Find where the given text appears and provide that cell's center as (x, y) coordinate. 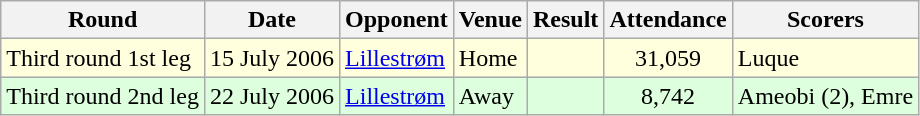
31,059 (668, 58)
Third round 1st leg (103, 58)
Attendance (668, 20)
Ameobi (2), Emre (825, 96)
Scorers (825, 20)
8,742 (668, 96)
15 July 2006 (272, 58)
Date (272, 20)
22 July 2006 (272, 96)
Round (103, 20)
Away (490, 96)
Luque (825, 58)
Third round 2nd leg (103, 96)
Home (490, 58)
Opponent (397, 20)
Result (565, 20)
Venue (490, 20)
